Provide the [x, y] coordinate of the cell's center where the given text is located.  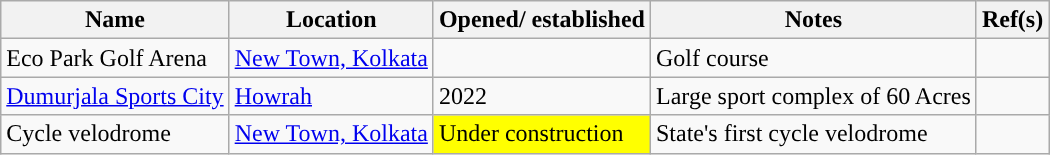
Opened/ established [542, 20]
Cycle velodrome [115, 134]
Location [331, 20]
Large sport complex of 60 Acres [813, 96]
2022 [542, 96]
Under construction [542, 134]
Ref(s) [1012, 20]
State's first cycle velodrome [813, 134]
Name [115, 20]
Golf course [813, 58]
Notes [813, 20]
Howrah [331, 96]
Dumurjala Sports City [115, 96]
Eco Park Golf Arena [115, 58]
